Scan for the cell matching the given text and deliver its (x, y) coordinate at center. 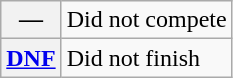
Did not finish (146, 58)
Did not compete (146, 20)
DNF (31, 58)
— (31, 20)
